Pinpoint the cell where the given text exists, returning its (x, y) midpoint coordinate. 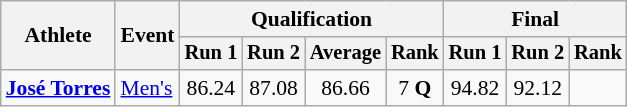
86.24 (212, 88)
7 Q (415, 88)
Average (346, 54)
86.66 (346, 88)
José Torres (58, 88)
87.08 (274, 88)
Qualification (312, 19)
Final (536, 19)
Men's (147, 88)
92.12 (538, 88)
94.82 (476, 88)
Athlete (58, 36)
Event (147, 36)
